Extract the (X, Y) coordinate from the center of the cell holding the provided text.  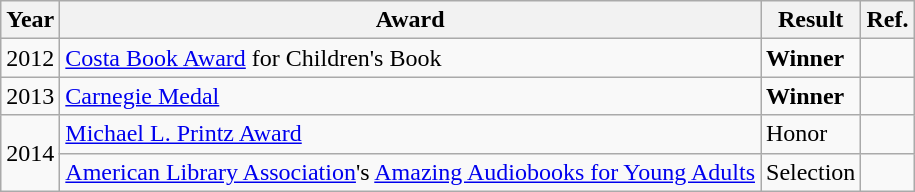
Selection (810, 172)
Year (30, 20)
2012 (30, 58)
Honor (810, 134)
2013 (30, 96)
Ref. (888, 20)
Result (810, 20)
Michael L. Printz Award (410, 134)
American Library Association's Amazing Audiobooks for Young Adults (410, 172)
Costa Book Award for Children's Book (410, 58)
Carnegie Medal (410, 96)
Award (410, 20)
2014 (30, 153)
